Output the (X, Y) coordinate of the center of the cell containing the given text.  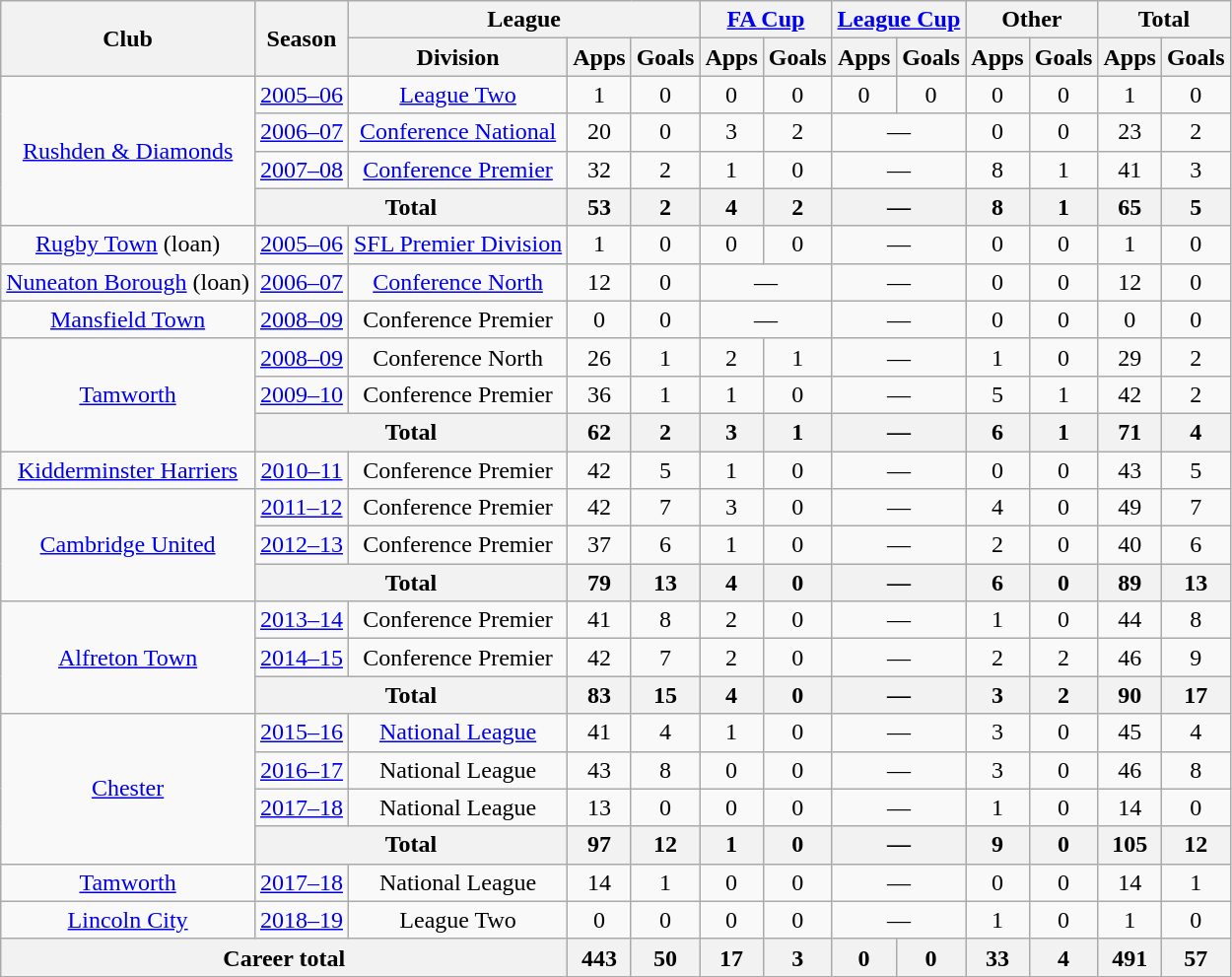
97 (599, 845)
89 (1129, 583)
443 (599, 957)
105 (1129, 845)
League (523, 20)
2009–10 (302, 394)
Mansfield Town (128, 319)
2014–15 (302, 658)
2018–19 (302, 920)
Rugby Town (loan) (128, 244)
Club (128, 38)
2011–12 (302, 508)
57 (1196, 957)
90 (1129, 695)
2010–11 (302, 470)
Division (457, 57)
2015–16 (302, 733)
44 (1129, 620)
Chester (128, 789)
29 (1129, 357)
33 (997, 957)
65 (1129, 207)
Cambridge United (128, 545)
71 (1129, 432)
Conference National (457, 132)
36 (599, 394)
Season (302, 38)
491 (1129, 957)
20 (599, 132)
15 (665, 695)
Other (1032, 20)
26 (599, 357)
37 (599, 545)
45 (1129, 733)
Alfreton Town (128, 658)
79 (599, 583)
Lincoln City (128, 920)
40 (1129, 545)
49 (1129, 508)
2012–13 (302, 545)
62 (599, 432)
23 (1129, 132)
83 (599, 695)
Kidderminster Harriers (128, 470)
2016–17 (302, 770)
League Cup (899, 20)
53 (599, 207)
SFL Premier Division (457, 244)
2013–14 (302, 620)
50 (665, 957)
32 (599, 170)
Career total (284, 957)
2007–08 (302, 170)
Nuneaton Borough (loan) (128, 282)
Rushden & Diamonds (128, 151)
FA Cup (766, 20)
